Locate the cell with the specified text and output its [x, y] center coordinate. 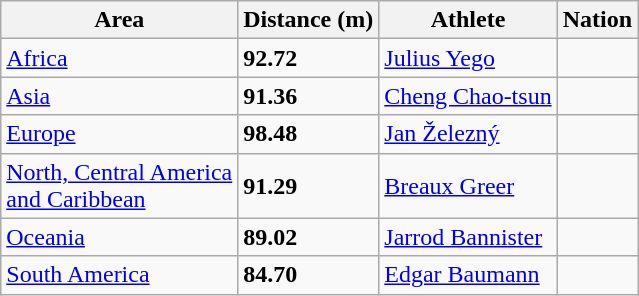
Jan Železný [468, 134]
91.36 [308, 96]
Asia [120, 96]
Edgar Baumann [468, 275]
Area [120, 20]
Distance (m) [308, 20]
84.70 [308, 275]
Oceania [120, 237]
Athlete [468, 20]
Julius Yego [468, 58]
Jarrod Bannister [468, 237]
Cheng Chao-tsun [468, 96]
North, Central America and Caribbean [120, 186]
98.48 [308, 134]
Africa [120, 58]
92.72 [308, 58]
Breaux Greer [468, 186]
Europe [120, 134]
89.02 [308, 237]
South America [120, 275]
91.29 [308, 186]
Nation [597, 20]
